Return the (X, Y) coordinate for the center point of the cell that contains the specified text.  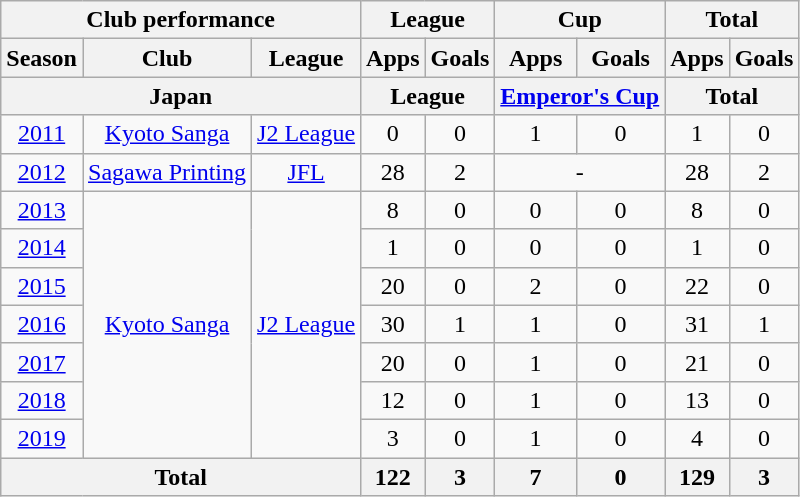
30 (393, 324)
31 (697, 324)
- (580, 172)
Season (42, 58)
Sagawa Printing (166, 172)
21 (697, 362)
122 (393, 477)
2019 (42, 438)
4 (697, 438)
22 (697, 286)
129 (697, 477)
Club (166, 58)
2018 (42, 400)
2015 (42, 286)
2017 (42, 362)
12 (393, 400)
Club performance (181, 20)
Cup (580, 20)
2014 (42, 248)
2016 (42, 324)
7 (536, 477)
2012 (42, 172)
2013 (42, 210)
Japan (181, 96)
2011 (42, 134)
JFL (306, 172)
Emperor's Cup (580, 96)
13 (697, 400)
